Detect which cell encompasses the target text, then output its (X, Y) center coordinate. 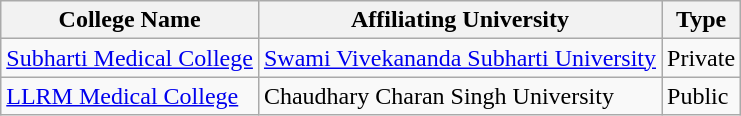
Chaudhary Charan Singh University (460, 96)
Subharti Medical College (130, 58)
LLRM Medical College (130, 96)
Type (702, 20)
Private (702, 58)
College Name (130, 20)
Swami Vivekananda Subharti University (460, 58)
Public (702, 96)
Affiliating University (460, 20)
